From the cell containing the given text, extract its center point as [x, y] coordinate. 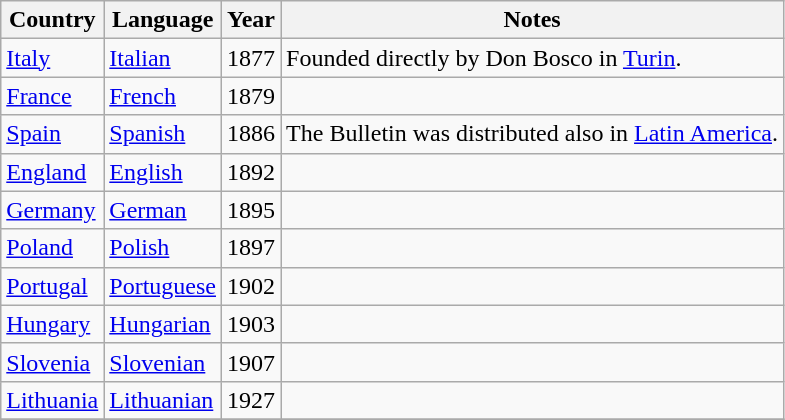
English [163, 172]
Year [252, 20]
Spain [52, 134]
England [52, 172]
Lithuanian [163, 400]
Italian [163, 58]
1886 [252, 134]
1895 [252, 210]
Portuguese [163, 286]
1892 [252, 172]
France [52, 96]
French [163, 96]
1907 [252, 362]
1927 [252, 400]
Slovenian [163, 362]
Notes [532, 20]
Poland [52, 248]
1877 [252, 58]
1902 [252, 286]
1879 [252, 96]
German [163, 210]
Slovenia [52, 362]
1903 [252, 324]
Polish [163, 248]
Hungarian [163, 324]
Country [52, 20]
Founded directly by Don Bosco in Turin. [532, 58]
The Bulletin was distributed also in Latin America. [532, 134]
Lithuania [52, 400]
Language [163, 20]
Portugal [52, 286]
Hungary [52, 324]
Germany [52, 210]
Spanish [163, 134]
Italy [52, 58]
1897 [252, 248]
